Scan for the cell matching the given text and deliver its (x, y) coordinate at center. 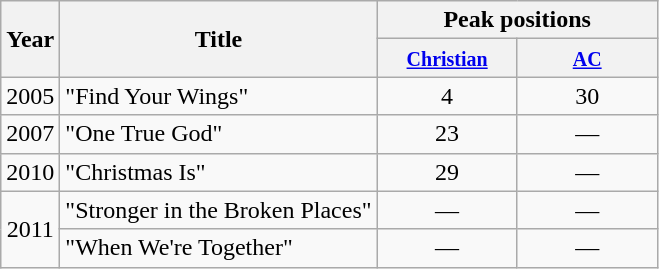
2007 (30, 134)
"Stronger in the Broken Places" (218, 210)
23 (447, 134)
"Christmas Is" (218, 172)
"When We're Together" (218, 248)
Christian (447, 58)
29 (447, 172)
4 (447, 96)
Title (218, 39)
AC (587, 58)
"One True God" (218, 134)
2010 (30, 172)
Peak positions (517, 20)
30 (587, 96)
2011 (30, 229)
Year (30, 39)
2005 (30, 96)
"Find Your Wings" (218, 96)
